Provide the [x, y] coordinate of the cell's center where the given text is located.  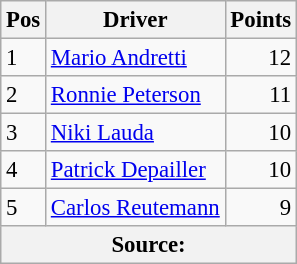
11 [260, 95]
Points [260, 20]
2 [24, 95]
Pos [24, 20]
Carlos Reutemann [136, 208]
Driver [136, 20]
4 [24, 170]
Mario Andretti [136, 58]
12 [260, 58]
5 [24, 208]
Niki Lauda [136, 133]
Patrick Depailler [136, 170]
9 [260, 208]
Source: [149, 245]
1 [24, 58]
Ronnie Peterson [136, 95]
3 [24, 133]
